Output the (x, y) coordinate of the center of the cell containing the given text.  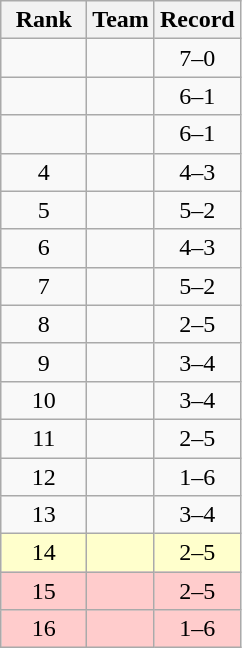
Team (121, 20)
5 (44, 210)
8 (44, 324)
12 (44, 477)
14 (44, 553)
Record (197, 20)
15 (44, 591)
7 (44, 286)
11 (44, 438)
7–0 (197, 58)
16 (44, 629)
4 (44, 172)
10 (44, 400)
9 (44, 362)
13 (44, 515)
6 (44, 248)
Rank (44, 20)
